From the cell containing the given text, extract its center point as [x, y] coordinate. 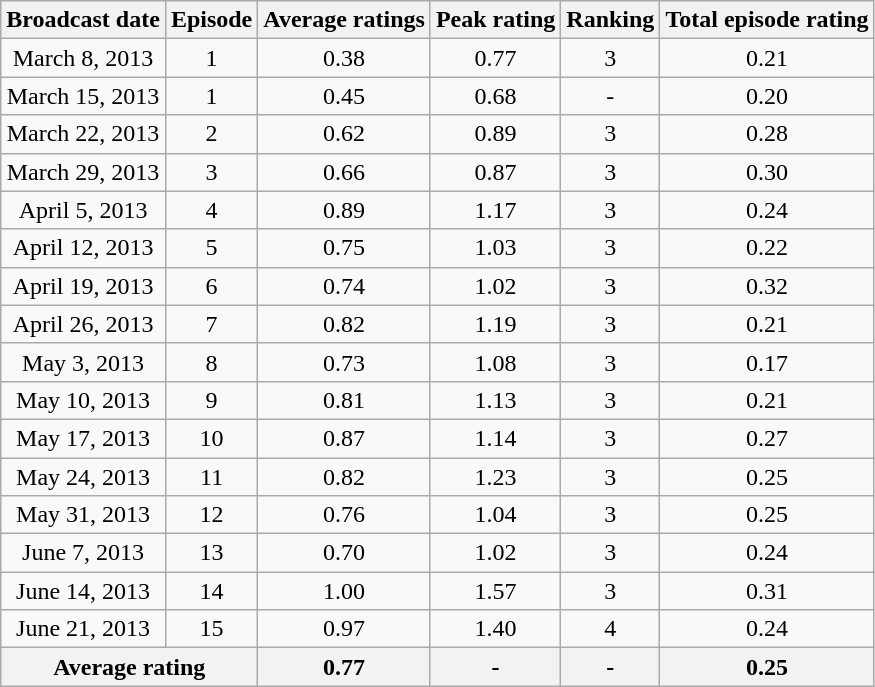
10 [211, 438]
11 [211, 477]
Average rating [130, 667]
0.68 [495, 96]
May 10, 2013 [84, 400]
Total episode rating [767, 20]
May 24, 2013 [84, 477]
8 [211, 362]
0.73 [344, 362]
0.66 [344, 172]
0.20 [767, 96]
March 15, 2013 [84, 96]
0.27 [767, 438]
1.40 [495, 629]
0.22 [767, 248]
13 [211, 553]
7 [211, 324]
Average ratings [344, 20]
0.28 [767, 134]
March 29, 2013 [84, 172]
Episode [211, 20]
1.19 [495, 324]
May 31, 2013 [84, 515]
May 17, 2013 [84, 438]
1.04 [495, 515]
0.31 [767, 591]
0.70 [344, 553]
9 [211, 400]
0.76 [344, 515]
April 26, 2013 [84, 324]
1.23 [495, 477]
May 3, 2013 [84, 362]
0.38 [344, 58]
0.75 [344, 248]
0.81 [344, 400]
0.97 [344, 629]
0.17 [767, 362]
1.57 [495, 591]
June 7, 2013 [84, 553]
Broadcast date [84, 20]
March 8, 2013 [84, 58]
June 21, 2013 [84, 629]
2 [211, 134]
0.32 [767, 286]
1.14 [495, 438]
1.03 [495, 248]
15 [211, 629]
June 14, 2013 [84, 591]
April 12, 2013 [84, 248]
6 [211, 286]
1.08 [495, 362]
April 5, 2013 [84, 210]
12 [211, 515]
1.17 [495, 210]
Peak rating [495, 20]
April 19, 2013 [84, 286]
0.30 [767, 172]
5 [211, 248]
0.45 [344, 96]
Ranking [610, 20]
1.13 [495, 400]
14 [211, 591]
0.74 [344, 286]
1.00 [344, 591]
March 22, 2013 [84, 134]
0.62 [344, 134]
